Search for the cell housing the specified text and yield its [x, y] center coordinate. 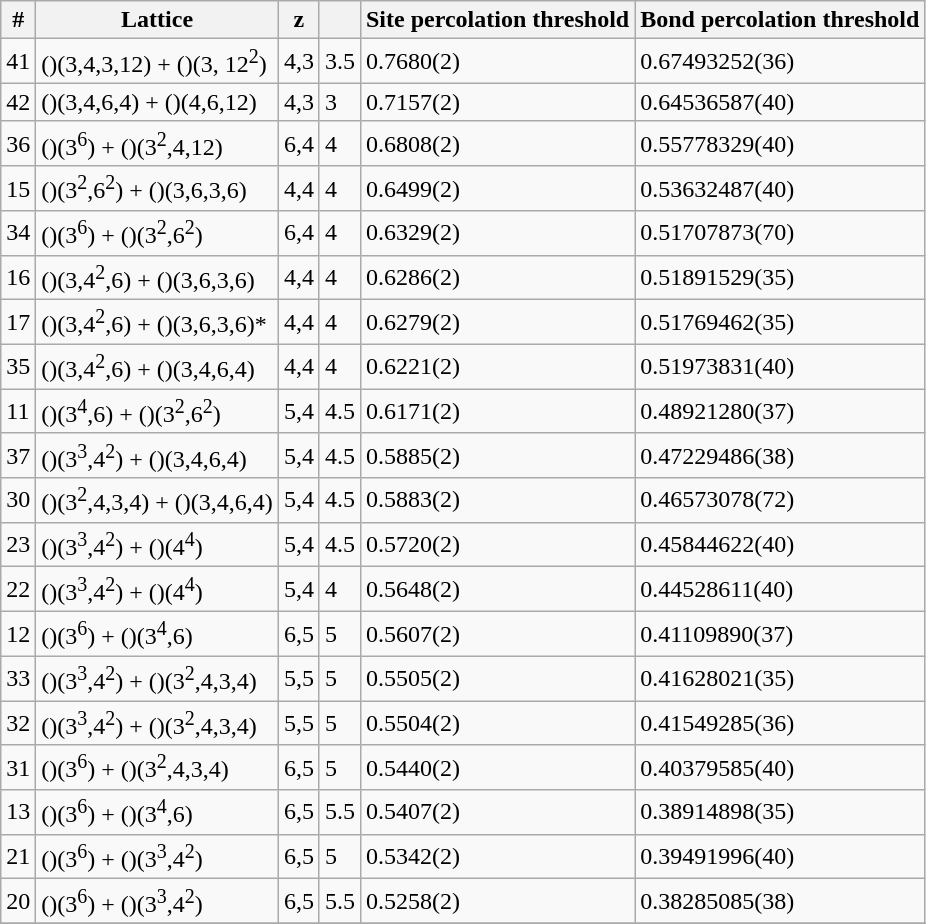
()(36) + ()(32,4,12) [158, 144]
0.48921280(37) [780, 412]
0.55778329(40) [780, 144]
33 [18, 678]
()(32,4,3,4) + ()(3,4,6,4) [158, 500]
()(33,42) + ()(3,4,6,4) [158, 456]
0.47229486(38) [780, 456]
0.5648(2) [497, 590]
34 [18, 234]
3 [340, 102]
0.6221(2) [497, 366]
22 [18, 590]
0.51973831(40) [780, 366]
0.39491996(40) [780, 856]
()(32,62) + ()(3,6,3,6) [158, 188]
42 [18, 102]
11 [18, 412]
0.38285085(38) [780, 902]
3.5 [340, 62]
16 [18, 278]
()(3,42,6) + ()(3,6,3,6) [158, 278]
0.5342(2) [497, 856]
0.5607(2) [497, 634]
0.6499(2) [497, 188]
0.5258(2) [497, 902]
0.67493252(36) [780, 62]
0.5720(2) [497, 544]
37 [18, 456]
0.46573078(72) [780, 500]
0.6808(2) [497, 144]
31 [18, 768]
()(34,6) + ()(32,62) [158, 412]
0.6286(2) [497, 278]
36 [18, 144]
21 [18, 856]
Site percolation threshold [497, 20]
z [298, 20]
17 [18, 322]
12 [18, 634]
# [18, 20]
Lattice [158, 20]
0.41549285(36) [780, 724]
()(36) + ()(32,4,3,4) [158, 768]
0.41109890(37) [780, 634]
0.5885(2) [497, 456]
()(3,4,3,12) + ()(3, 122) [158, 62]
0.6329(2) [497, 234]
30 [18, 500]
0.41628021(35) [780, 678]
()(36) + ()(32,62) [158, 234]
35 [18, 366]
0.5883(2) [497, 500]
0.45844622(40) [780, 544]
23 [18, 544]
0.51707873(70) [780, 234]
0.6171(2) [497, 412]
0.5505(2) [497, 678]
20 [18, 902]
0.5407(2) [497, 812]
0.64536587(40) [780, 102]
()(3,4,6,4) + ()(4,6,12) [158, 102]
0.53632487(40) [780, 188]
()(3,42,6) + ()(3,6,3,6)* [158, 322]
0.6279(2) [497, 322]
0.7680(2) [497, 62]
0.44528611(40) [780, 590]
Bond percolation threshold [780, 20]
0.51891529(35) [780, 278]
32 [18, 724]
41 [18, 62]
()(3,42,6) + ()(3,4,6,4) [158, 366]
0.40379585(40) [780, 768]
0.5440(2) [497, 768]
13 [18, 812]
0.5504(2) [497, 724]
0.38914898(35) [780, 812]
0.51769462(35) [780, 322]
15 [18, 188]
0.7157(2) [497, 102]
